Return the (X, Y) coordinate for the center point of the cell that contains the specified text.  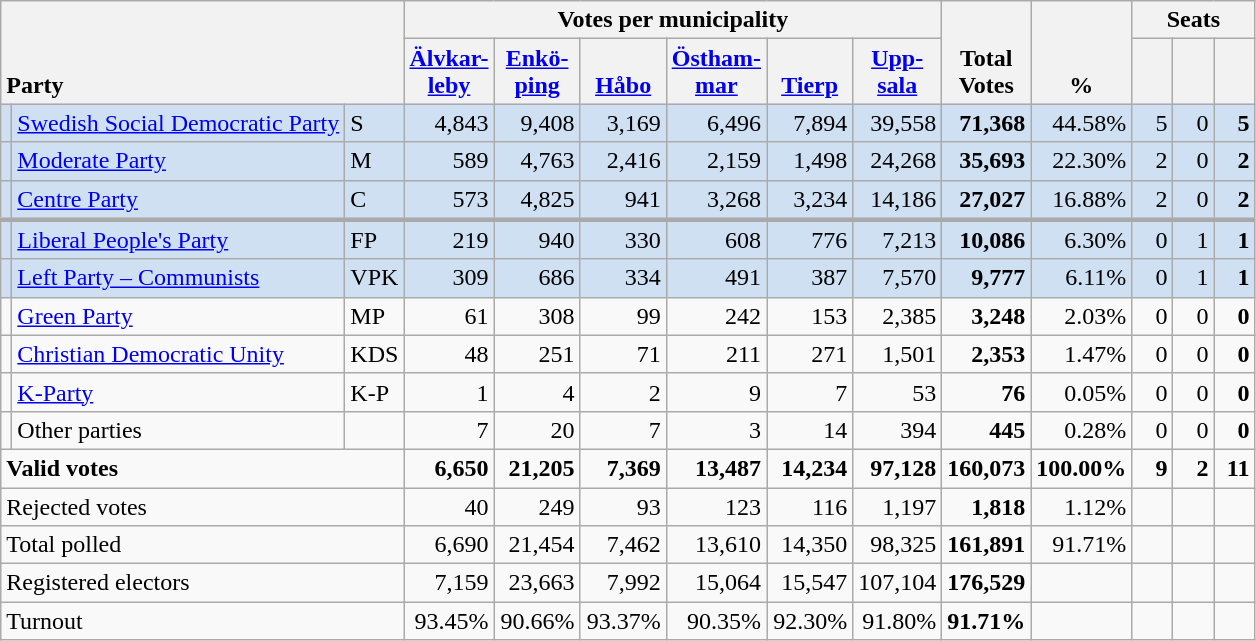
40 (449, 507)
92.30% (810, 621)
100.00% (1082, 468)
FP (374, 240)
93 (623, 507)
53 (898, 392)
1,498 (810, 161)
7,462 (623, 545)
15,547 (810, 583)
Total Votes (986, 52)
93.45% (449, 621)
334 (623, 278)
48 (449, 354)
61 (449, 316)
251 (537, 354)
71,368 (986, 123)
309 (449, 278)
160,073 (986, 468)
Votes per municipality (673, 20)
15,064 (716, 583)
20 (537, 430)
7,992 (623, 583)
107,104 (898, 583)
219 (449, 240)
153 (810, 316)
27,027 (986, 200)
330 (623, 240)
686 (537, 278)
7,570 (898, 278)
940 (537, 240)
1,818 (986, 507)
7,369 (623, 468)
9,777 (986, 278)
14,186 (898, 200)
176,529 (986, 583)
2.03% (1082, 316)
Left Party – Communists (178, 278)
0.28% (1082, 430)
98,325 (898, 545)
Total polled (202, 545)
211 (716, 354)
7,894 (810, 123)
4,843 (449, 123)
23,663 (537, 583)
Centre Party (178, 200)
16.88% (1082, 200)
Green Party (178, 316)
6.30% (1082, 240)
Other parties (178, 430)
2,159 (716, 161)
4,825 (537, 200)
Östham- mar (716, 72)
Upp- sala (898, 72)
10,086 (986, 240)
M (374, 161)
Liberal People's Party (178, 240)
Turnout (202, 621)
11 (1234, 468)
394 (898, 430)
2,385 (898, 316)
21,205 (537, 468)
13,487 (716, 468)
C (374, 200)
3 (716, 430)
776 (810, 240)
3,234 (810, 200)
97,128 (898, 468)
1,501 (898, 354)
6,690 (449, 545)
90.66% (537, 621)
0.05% (1082, 392)
Swedish Social Democratic Party (178, 123)
% (1082, 52)
90.35% (716, 621)
K-P (374, 392)
24,268 (898, 161)
Valid votes (202, 468)
Rejected votes (202, 507)
39,558 (898, 123)
242 (716, 316)
14,350 (810, 545)
14 (810, 430)
93.37% (623, 621)
91.80% (898, 621)
44.58% (1082, 123)
1.47% (1082, 354)
3,248 (986, 316)
3,268 (716, 200)
116 (810, 507)
608 (716, 240)
Registered electors (202, 583)
271 (810, 354)
1,197 (898, 507)
445 (986, 430)
7,213 (898, 240)
4,763 (537, 161)
123 (716, 507)
14,234 (810, 468)
2,353 (986, 354)
1.12% (1082, 507)
21,454 (537, 545)
Seats (1194, 20)
161,891 (986, 545)
491 (716, 278)
MP (374, 316)
71 (623, 354)
K-Party (178, 392)
Tierp (810, 72)
7,159 (449, 583)
6.11% (1082, 278)
13,610 (716, 545)
589 (449, 161)
6,650 (449, 468)
S (374, 123)
4 (537, 392)
308 (537, 316)
VPK (374, 278)
9,408 (537, 123)
99 (623, 316)
35,693 (986, 161)
6,496 (716, 123)
249 (537, 507)
Christian Democratic Unity (178, 354)
3,169 (623, 123)
22.30% (1082, 161)
Enkö- ping (537, 72)
76 (986, 392)
Håbo (623, 72)
Party (202, 52)
573 (449, 200)
941 (623, 200)
KDS (374, 354)
Moderate Party (178, 161)
2,416 (623, 161)
Älvkar- leby (449, 72)
387 (810, 278)
